Return the [X, Y] coordinate for the center point of the cell that contains the specified text.  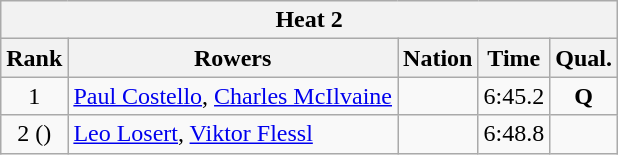
Heat 2 [310, 20]
2 () [34, 134]
Paul Costello, Charles McIlvaine [233, 96]
1 [34, 96]
Nation [438, 58]
6:48.8 [514, 134]
Qual. [584, 58]
6:45.2 [514, 96]
Leo Losert, Viktor Flessl [233, 134]
Rank [34, 58]
Rowers [233, 58]
Time [514, 58]
Q [584, 96]
